Scan for the cell matching the given text and deliver its [x, y] coordinate at center. 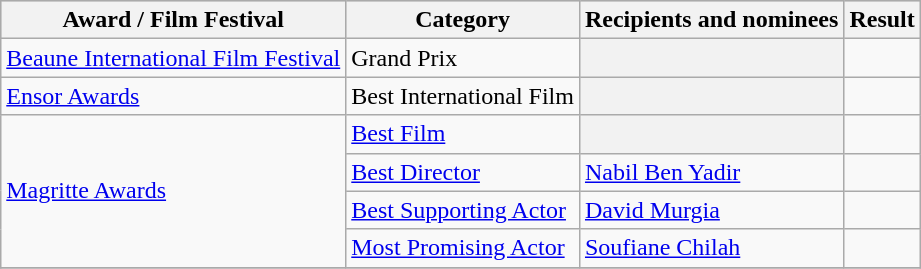
Best Film [463, 134]
Soufiane Chilah [711, 248]
Award / Film Festival [174, 20]
Recipients and nominees [711, 20]
Best Director [463, 172]
Result [882, 20]
Best International Film [463, 96]
Grand Prix [463, 58]
Category [463, 20]
Magritte Awards [174, 191]
Best Supporting Actor [463, 210]
Beaune International Film Festival [174, 58]
Most Promising Actor [463, 248]
Nabil Ben Yadir [711, 172]
Ensor Awards [174, 96]
David Murgia [711, 210]
